Identify which cell holds the provided text, then report its (X, Y) central coordinate. 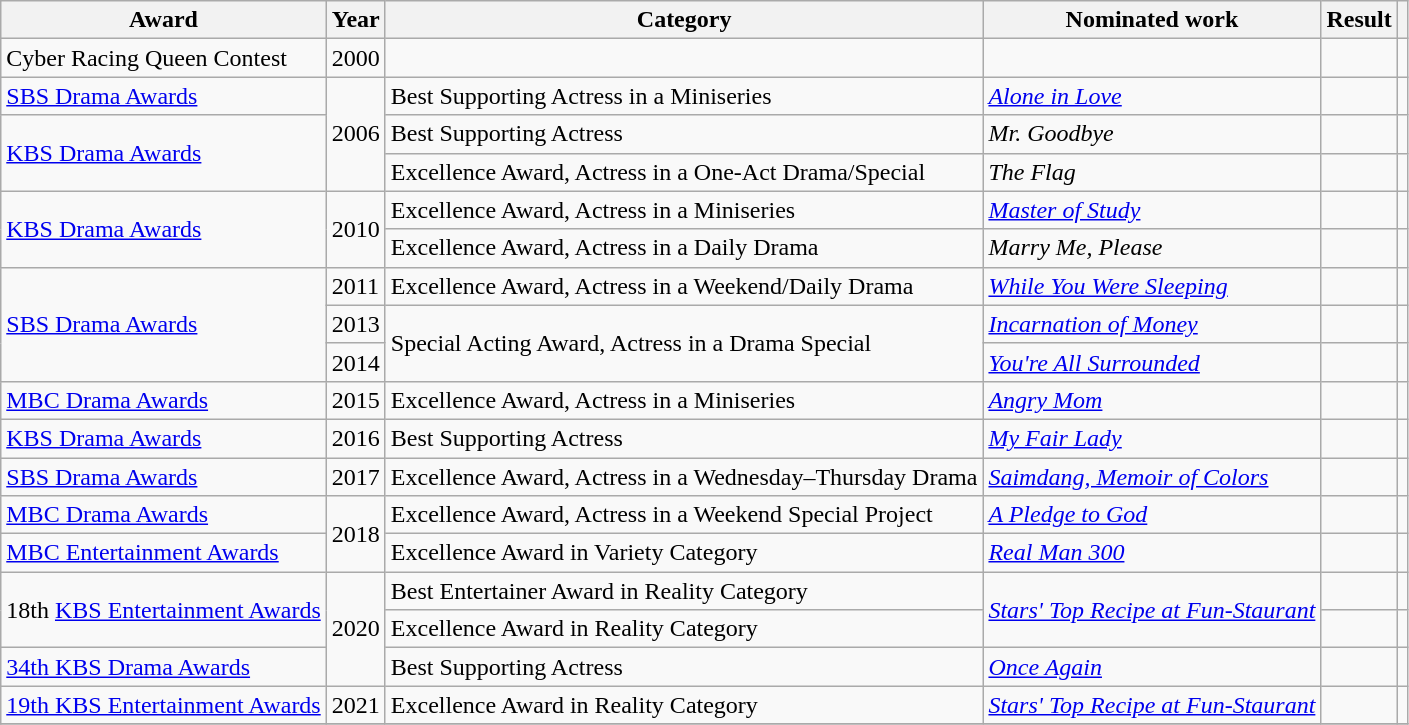
Excellence Award, Actress in a Wednesday–Thursday Drama (684, 477)
18th KBS Entertainment Awards (164, 610)
Saimdang, Memoir of Colors (1152, 477)
You're All Surrounded (1152, 362)
Award (164, 20)
2011 (356, 286)
Best Supporting Actress in a Miniseries (684, 96)
Category (684, 20)
Alone in Love (1152, 96)
A Pledge to God (1152, 515)
Marry Me, Please (1152, 248)
2014 (356, 362)
2000 (356, 58)
2016 (356, 438)
My Fair Lady (1152, 438)
19th KBS Entertainment Awards (164, 705)
Excellence Award in Variety Category (684, 553)
Nominated work (1152, 20)
The Flag (1152, 172)
Cyber Racing Queen Contest (164, 58)
Incarnation of Money (1152, 324)
Excellence Award, Actress in a Weekend/Daily Drama (684, 286)
Angry Mom (1152, 400)
MBC Entertainment Awards (164, 553)
Year (356, 20)
2015 (356, 400)
2017 (356, 477)
Result (1359, 20)
2020 (356, 629)
Master of Study (1152, 210)
2006 (356, 134)
2018 (356, 534)
Mr. Goodbye (1152, 134)
34th KBS Drama Awards (164, 667)
Special Acting Award, Actress in a Drama Special (684, 343)
Real Man 300 (1152, 553)
While You Were Sleeping (1152, 286)
Best Entertainer Award in Reality Category (684, 591)
2013 (356, 324)
Excellence Award, Actress in a One-Act Drama/Special (684, 172)
Excellence Award, Actress in a Daily Drama (684, 248)
2010 (356, 229)
2021 (356, 705)
Once Again (1152, 667)
Excellence Award, Actress in a Weekend Special Project (684, 515)
